Locate the cell with the specified text and output its [x, y] center coordinate. 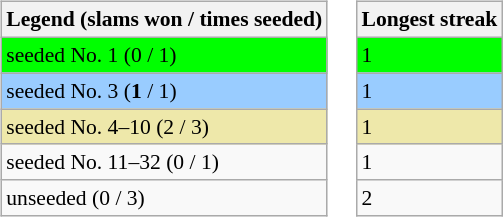
Longest streak [429, 20]
Legend (slams won / times seeded) [164, 20]
seeded No. 11–32 (0 / 1) [164, 162]
seeded No. 1 (0 / 1) [164, 55]
seeded No. 4–10 (2 / 3) [164, 127]
unseeded (0 / 3) [164, 198]
2 [429, 198]
seeded No. 3 (1 / 1) [164, 91]
